Detect which cell encompasses the target text, then output its [X, Y] center coordinate. 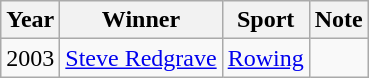
Note [338, 20]
Sport [266, 20]
Rowing [266, 58]
Year [30, 20]
Winner [141, 20]
Steve Redgrave [141, 58]
2003 [30, 58]
